Determine the [x, y] coordinate at the center of the cell enclosing the given text.  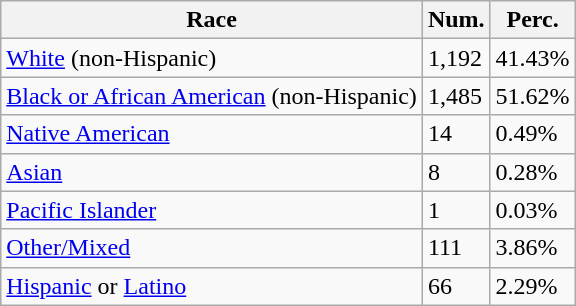
0.03% [532, 210]
2.29% [532, 286]
51.62% [532, 96]
Black or African American (non-Hispanic) [212, 96]
Asian [212, 172]
1,485 [456, 96]
111 [456, 248]
Perc. [532, 20]
14 [456, 134]
White (non-Hispanic) [212, 58]
0.49% [532, 134]
1,192 [456, 58]
41.43% [532, 58]
Pacific Islander [212, 210]
1 [456, 210]
Other/Mixed [212, 248]
8 [456, 172]
66 [456, 286]
Num. [456, 20]
3.86% [532, 248]
Hispanic or Latino [212, 286]
Race [212, 20]
0.28% [532, 172]
Native American [212, 134]
